Provide the (x, y) coordinate of the cell's center where the given text is located.  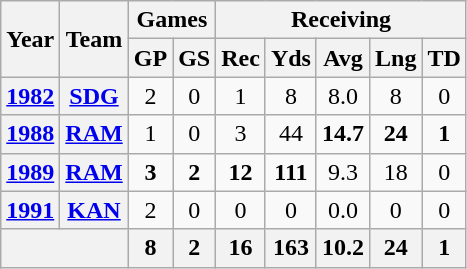
18 (396, 172)
12 (241, 172)
16 (241, 248)
14.7 (342, 134)
44 (290, 134)
0.0 (342, 210)
Team (94, 39)
SDG (94, 96)
1982 (30, 96)
8.0 (342, 96)
Lng (396, 58)
1989 (30, 172)
KAN (94, 210)
1988 (30, 134)
1991 (30, 210)
Rec (241, 58)
Receiving (342, 20)
GS (194, 58)
163 (290, 248)
Year (30, 39)
TD (444, 58)
Avg (342, 58)
9.3 (342, 172)
10.2 (342, 248)
Games (172, 20)
Yds (290, 58)
GP (150, 58)
111 (290, 172)
